Extract the [x, y] coordinate from the center of the cell holding the provided text.  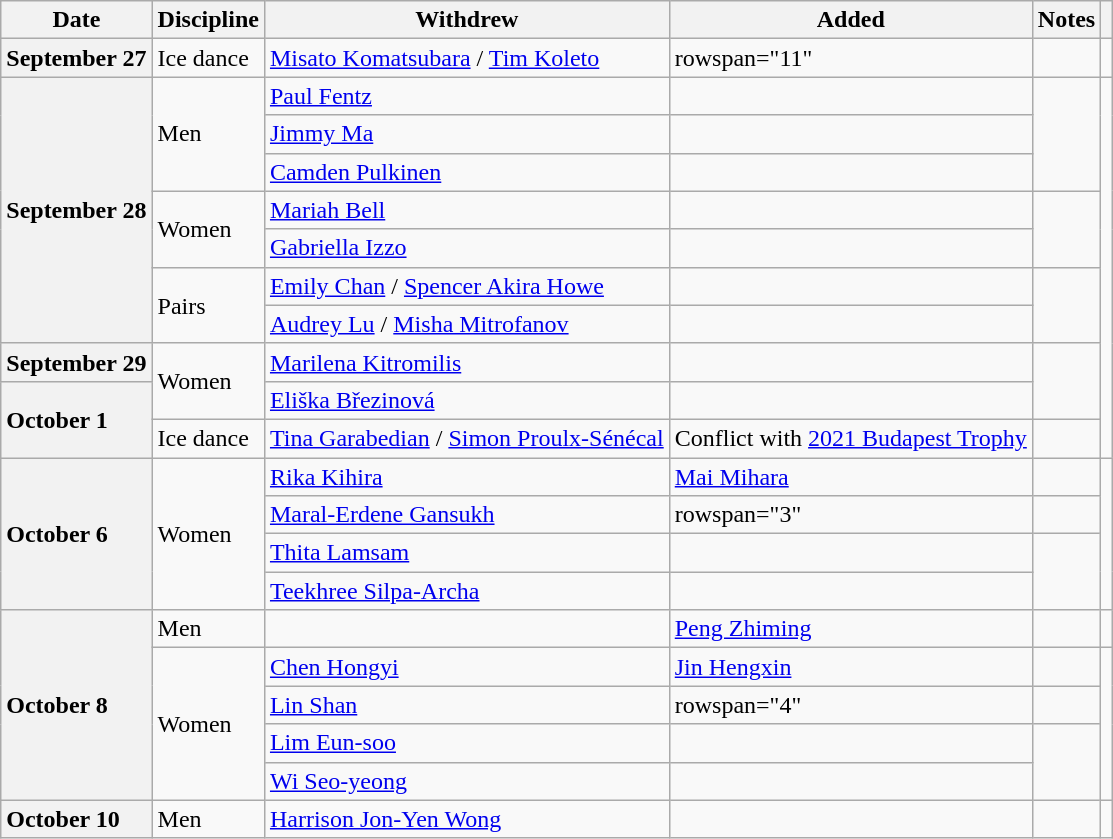
September 29 [76, 362]
Tina Garabedian / Simon Proulx-Sénécal [466, 438]
Emily Chan / Spencer Akira Howe [466, 286]
Audrey Lu / Misha Mitrofanov [466, 324]
rowspan="4" [850, 705]
Misato Komatsubara / Tim Koleto [466, 58]
Thita Lamsam [466, 553]
October 1 [76, 419]
Date [76, 20]
Eliška Březinová [466, 400]
Marilena Kitromilis [466, 362]
Wi Seo-yeong [466, 781]
Maral-Erdene Gansukh [466, 515]
September 27 [76, 58]
October 10 [76, 819]
September 28 [76, 210]
Harrison Jon-Yen Wong [466, 819]
Lim Eun-soo [466, 743]
Conflict with 2021 Budapest Trophy [850, 438]
Mariah Bell [466, 210]
October 6 [76, 534]
Chen Hongyi [466, 667]
Pairs [208, 305]
rowspan="3" [850, 515]
Rika Kihira [466, 477]
Notes [1066, 20]
October 8 [76, 705]
Jimmy Ma [466, 134]
Withdrew [466, 20]
Teekhree Silpa-Archa [466, 591]
Peng Zhiming [850, 629]
rowspan="11" [850, 58]
Gabriella Izzo [466, 248]
Camden Pulkinen [466, 172]
Mai Mihara [850, 477]
Lin Shan [466, 705]
Discipline [208, 20]
Paul Fentz [466, 96]
Added [850, 20]
Jin Hengxin [850, 667]
